Search for the cell housing the specified text and yield its (x, y) center coordinate. 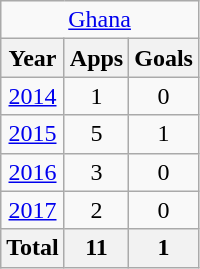
2017 (33, 210)
Apps (96, 58)
2 (96, 210)
11 (96, 248)
2016 (33, 172)
2015 (33, 134)
Year (33, 58)
Total (33, 248)
2014 (33, 96)
5 (96, 134)
Goals (164, 58)
Ghana (100, 20)
3 (96, 172)
